Pinpoint the cell where the given text exists, returning its [X, Y] midpoint coordinate. 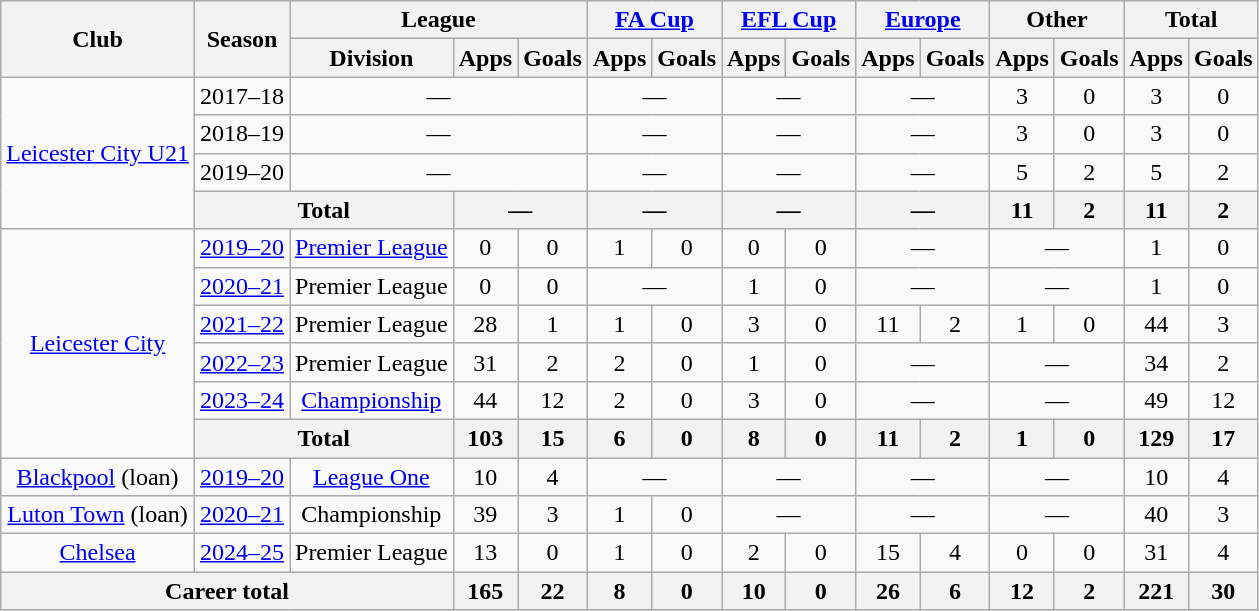
2023–24 [242, 400]
League [439, 20]
Europe [923, 20]
2024–25 [242, 553]
Leicester City [98, 343]
Leicester City U21 [98, 153]
League One [372, 477]
28 [485, 324]
2018–19 [242, 134]
39 [485, 515]
26 [888, 591]
13 [485, 553]
FA Cup [654, 20]
Division [372, 58]
22 [553, 591]
Chelsea [98, 553]
34 [1156, 362]
30 [1223, 591]
Blackpool (loan) [98, 477]
221 [1156, 591]
2022–23 [242, 362]
Luton Town (loan) [98, 515]
129 [1156, 438]
Season [242, 39]
2021–22 [242, 324]
2017–18 [242, 96]
Club [98, 39]
103 [485, 438]
40 [1156, 515]
EFL Cup [789, 20]
17 [1223, 438]
Career total [227, 591]
165 [485, 591]
49 [1156, 400]
Other [1057, 20]
